Locate the cell with the specified text and output its [x, y] center coordinate. 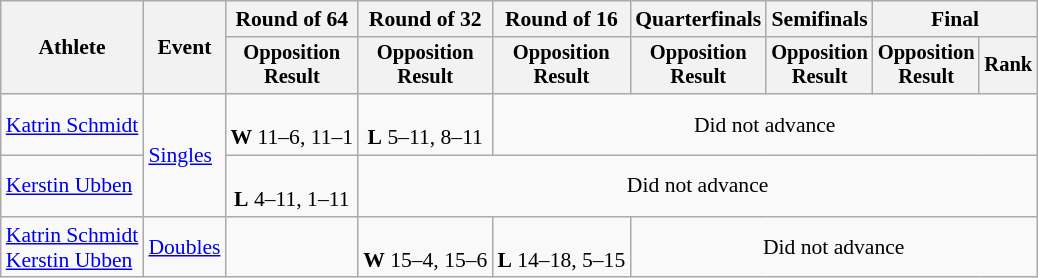
Katrin SchmidtKerstin Ubben [72, 248]
Rank [1008, 66]
Round of 32 [425, 19]
Doubles [184, 248]
Event [184, 48]
Athlete [72, 48]
W 15–4, 15–6 [425, 248]
Round of 16 [561, 19]
W 11–6, 11–1 [292, 124]
L 4–11, 1–11 [292, 186]
Semifinals [820, 19]
Round of 64 [292, 19]
Quarterfinals [698, 19]
Katrin Schmidt [72, 124]
Singles [184, 155]
Kerstin Ubben [72, 186]
Final [955, 19]
L 14–18, 5–15 [561, 248]
L 5–11, 8–11 [425, 124]
